Extract the [X, Y] coordinate from the center of the cell holding the provided text.  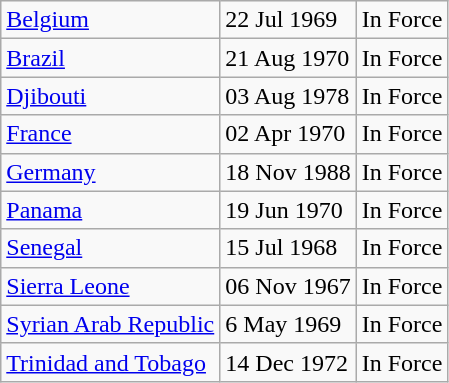
Belgium [110, 20]
Brazil [110, 58]
14 Dec 1972 [288, 362]
Germany [110, 172]
19 Jun 1970 [288, 210]
Panama [110, 210]
Sierra Leone [110, 286]
Trinidad and Tobago [110, 362]
6 May 1969 [288, 324]
03 Aug 1978 [288, 96]
15 Jul 1968 [288, 248]
Senegal [110, 248]
21 Aug 1970 [288, 58]
18 Nov 1988 [288, 172]
Syrian Arab Republic [110, 324]
Djibouti [110, 96]
France [110, 134]
22 Jul 1969 [288, 20]
06 Nov 1967 [288, 286]
02 Apr 1970 [288, 134]
